Output the [x, y] coordinate of the center of the cell containing the given text.  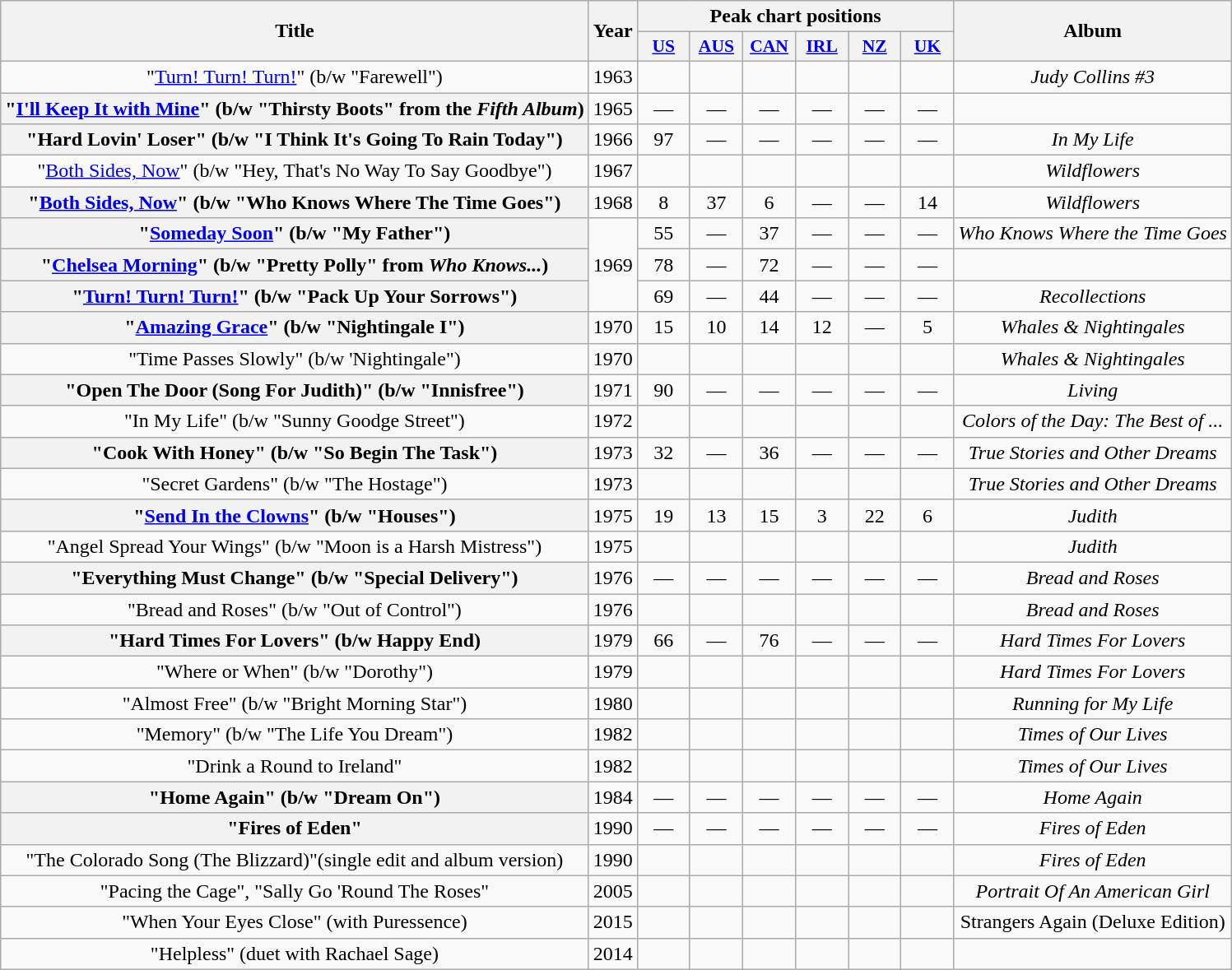
"Everything Must Change" (b/w "Special Delivery") [295, 578]
"Pacing the Cage", "Sally Go 'Round The Roses" [295, 891]
Title [295, 31]
1967 [612, 171]
US [663, 47]
"Cook With Honey" (b/w "So Begin The Task") [295, 453]
13 [716, 515]
"In My Life" (b/w "Sunny Goodge Street") [295, 421]
"Angel Spread Your Wings" (b/w "Moon is a Harsh Mistress") [295, 546]
In My Life [1093, 140]
1972 [612, 421]
Strangers Again (Deluxe Edition) [1093, 922]
2015 [612, 922]
1963 [612, 77]
1968 [612, 202]
1969 [612, 265]
"Send In the Clowns" (b/w "Houses") [295, 515]
90 [663, 390]
2014 [612, 954]
1984 [612, 797]
Portrait Of An American Girl [1093, 891]
"Almost Free" (b/w "Bright Morning Star") [295, 703]
1971 [612, 390]
32 [663, 453]
CAN [769, 47]
22 [875, 515]
1965 [612, 108]
"The Colorado Song (The Blizzard)"(single edit and album version) [295, 860]
2005 [612, 891]
72 [769, 265]
78 [663, 265]
44 [769, 296]
55 [663, 234]
Who Knows Where the Time Goes [1093, 234]
12 [822, 327]
IRL [822, 47]
19 [663, 515]
"Bread and Roses" (b/w "Out of Control") [295, 610]
36 [769, 453]
Living [1093, 390]
Peak chart positions [795, 16]
"Fires of Eden" [295, 828]
"Both Sides, Now" (b/w "Who Knows Where The Time Goes") [295, 202]
"Hard Times For Lovers" (b/w Happy End) [295, 641]
Colors of the Day: The Best of ... [1093, 421]
UK [927, 47]
Recollections [1093, 296]
"Memory" (b/w "The Life You Dream") [295, 735]
"Turn! Turn! Turn!" (b/w "Pack Up Your Sorrows") [295, 296]
1980 [612, 703]
Year [612, 31]
"Drink a Round to Ireland" [295, 766]
8 [663, 202]
Home Again [1093, 797]
"Time Passes Slowly" (b/w 'Nightingale") [295, 359]
"Amazing Grace" (b/w "Nightingale I") [295, 327]
"Secret Gardens" (b/w "The Hostage") [295, 484]
1966 [612, 140]
"Turn! Turn! Turn!" (b/w "Farewell") [295, 77]
NZ [875, 47]
97 [663, 140]
"Someday Soon" (b/w "My Father") [295, 234]
"Where or When" (b/w "Dorothy") [295, 672]
"Home Again" (b/w "Dream On") [295, 797]
69 [663, 296]
Running for My Life [1093, 703]
Album [1093, 31]
"Hard Lovin' Loser" (b/w "I Think It's Going To Rain Today") [295, 140]
"When Your Eyes Close" (with Puressence) [295, 922]
5 [927, 327]
"Both Sides, Now" (b/w "Hey, That's No Way To Say Goodbye") [295, 171]
"Open The Door (Song For Judith)" (b/w "Innisfree") [295, 390]
66 [663, 641]
10 [716, 327]
"Helpless" (duet with Rachael Sage) [295, 954]
76 [769, 641]
"Chelsea Morning" (b/w "Pretty Polly" from Who Knows...) [295, 265]
"I'll Keep It with Mine" (b/w "Thirsty Boots" from the Fifth Album) [295, 108]
AUS [716, 47]
3 [822, 515]
Judy Collins #3 [1093, 77]
